Determine the [x, y] coordinate at the center of the cell enclosing the given text.  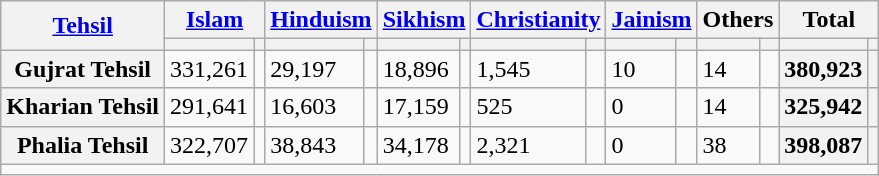
Kharian Tehsil [83, 107]
38,843 [314, 145]
Gujrat Tehsil [83, 69]
Christianity [538, 20]
16,603 [314, 107]
2,321 [528, 145]
38 [728, 145]
Hinduism [321, 20]
Total [829, 20]
10 [640, 69]
Islam [215, 20]
29,197 [314, 69]
17,159 [418, 107]
291,641 [210, 107]
Others [738, 20]
331,261 [210, 69]
Sikhism [424, 20]
34,178 [418, 145]
525 [528, 107]
325,942 [824, 107]
Tehsil [83, 26]
380,923 [824, 69]
Jainism [652, 20]
18,896 [418, 69]
322,707 [210, 145]
398,087 [824, 145]
Phalia Tehsil [83, 145]
1,545 [528, 69]
